Detect which cell encompasses the target text, then output its [X, Y] center coordinate. 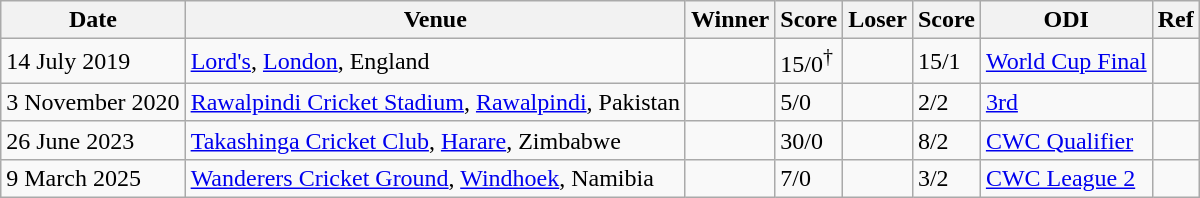
15/0† [809, 62]
Lord's, London, England [435, 62]
Loser [878, 20]
26 June 2023 [93, 140]
Winner [730, 20]
Date [93, 20]
CWC Qualifier [1066, 140]
3/2 [946, 178]
Ref [1176, 20]
14 July 2019 [93, 62]
3 November 2020 [93, 102]
Rawalpindi Cricket Stadium, Rawalpindi, Pakistan [435, 102]
Takashinga Cricket Club, Harare, Zimbabwe [435, 140]
15/1 [946, 62]
30/0 [809, 140]
8/2 [946, 140]
9 March 2025 [93, 178]
CWC League 2 [1066, 178]
5/0 [809, 102]
3rd [1066, 102]
2/2 [946, 102]
ODI [1066, 20]
7/0 [809, 178]
Venue [435, 20]
Wanderers Cricket Ground, Windhoek, Namibia [435, 178]
World Cup Final [1066, 62]
